Pinpoint the cell where the given text exists, returning its (X, Y) midpoint coordinate. 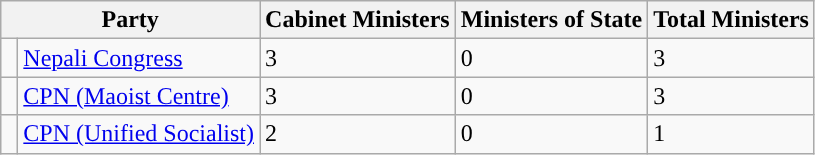
CPN (Maoist Centre) (139, 96)
2 (358, 134)
CPN (Unified Socialist) (139, 134)
Party (130, 20)
1 (732, 134)
Total Ministers (732, 20)
Cabinet Ministers (358, 20)
Ministers of State (551, 20)
Nepali Congress (139, 58)
